Detect which cell encompasses the target text, then output its [X, Y] center coordinate. 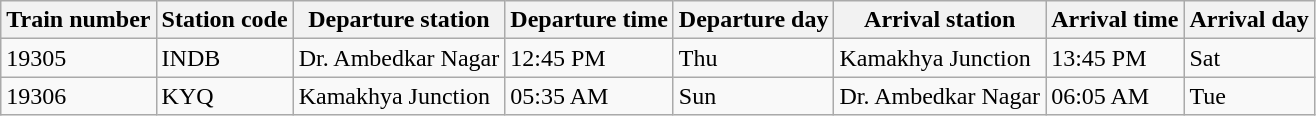
KYQ [224, 96]
Station code [224, 20]
Arrival day [1249, 20]
19305 [78, 58]
Sun [754, 96]
Arrival time [1115, 20]
INDB [224, 58]
Arrival station [940, 20]
05:35 AM [590, 96]
Departure time [590, 20]
13:45 PM [1115, 58]
Tue [1249, 96]
06:05 AM [1115, 96]
Departure station [399, 20]
Thu [754, 58]
12:45 PM [590, 58]
19306 [78, 96]
Train number [78, 20]
Departure day [754, 20]
Sat [1249, 58]
